Return [x, y] of the center of cell containing provided text 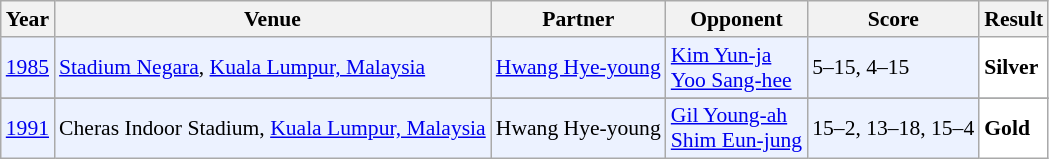
Cheras Indoor Stadium, Kuala Lumpur, Malaysia [272, 128]
Silver [1014, 68]
1991 [28, 128]
Partner [578, 19]
15–2, 13–18, 15–4 [893, 128]
Year [28, 19]
1985 [28, 68]
Gil Young-ah Shim Eun-jung [736, 128]
Kim Yun-ja Yoo Sang-hee [736, 68]
Result [1014, 19]
5–15, 4–15 [893, 68]
Score [893, 19]
Venue [272, 19]
Opponent [736, 19]
Stadium Negara, Kuala Lumpur, Malaysia [272, 68]
Gold [1014, 128]
